Detect which cell encompasses the target text, then output its [x, y] center coordinate. 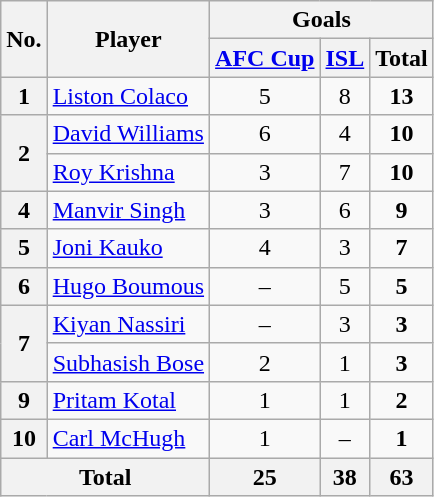
David Williams [128, 134]
AFC Cup [265, 58]
Roy Krishna [128, 172]
Carl McHugh [128, 438]
63 [402, 477]
Pritam Kotal [128, 400]
Manvir Singh [128, 210]
8 [345, 96]
Subhasish Bose [128, 362]
Joni Kauko [128, 248]
38 [345, 477]
25 [265, 477]
Hugo Boumous [128, 286]
Player [128, 39]
13 [402, 96]
Liston Colaco [128, 96]
Kiyan Nassiri [128, 324]
Goals [322, 20]
No. [24, 39]
ISL [345, 58]
